Search for the cell housing the specified text and yield its (x, y) center coordinate. 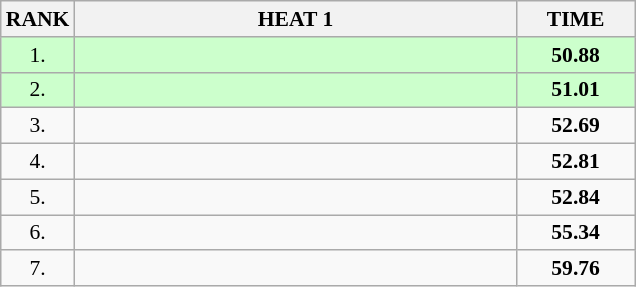
52.69 (576, 126)
51.01 (576, 90)
2. (38, 90)
6. (38, 233)
RANK (38, 19)
50.88 (576, 55)
4. (38, 162)
55.34 (576, 233)
3. (38, 126)
5. (38, 197)
7. (38, 269)
52.81 (576, 162)
TIME (576, 19)
1. (38, 55)
59.76 (576, 269)
52.84 (576, 197)
HEAT 1 (295, 19)
